Pinpoint the cell where the given text exists, returning its (X, Y) midpoint coordinate. 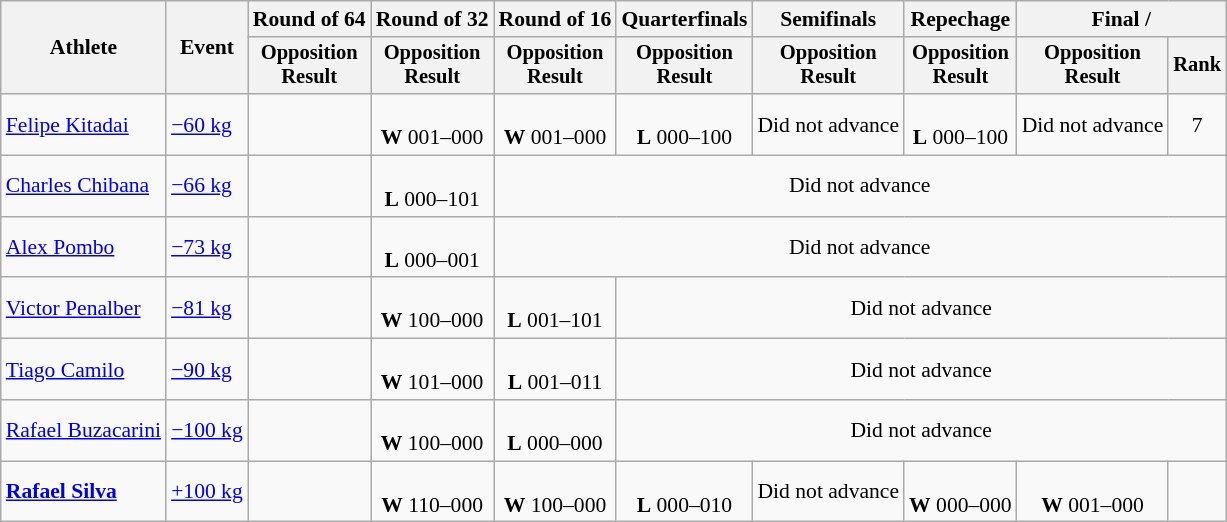
Rafael Silva (84, 492)
L 000–101 (432, 186)
Round of 32 (432, 19)
Repechage (960, 19)
W 110–000 (432, 492)
Alex Pombo (84, 248)
Rafael Buzacarini (84, 430)
−81 kg (207, 308)
−60 kg (207, 124)
Round of 16 (556, 19)
L 001–011 (556, 370)
−73 kg (207, 248)
7 (1197, 124)
Quarterfinals (684, 19)
Final / (1122, 19)
+100 kg (207, 492)
Athlete (84, 48)
−100 kg (207, 430)
L 001–101 (556, 308)
W 000–000 (960, 492)
Event (207, 48)
Charles Chibana (84, 186)
W 101–000 (432, 370)
L 000–001 (432, 248)
Felipe Kitadai (84, 124)
L 000–010 (684, 492)
Rank (1197, 66)
Semifinals (828, 19)
−66 kg (207, 186)
Victor Penalber (84, 308)
Round of 64 (310, 19)
L 000–000 (556, 430)
−90 kg (207, 370)
Tiago Camilo (84, 370)
